For the text-containing cell, return its midpoint in (X, Y) coordinate format. 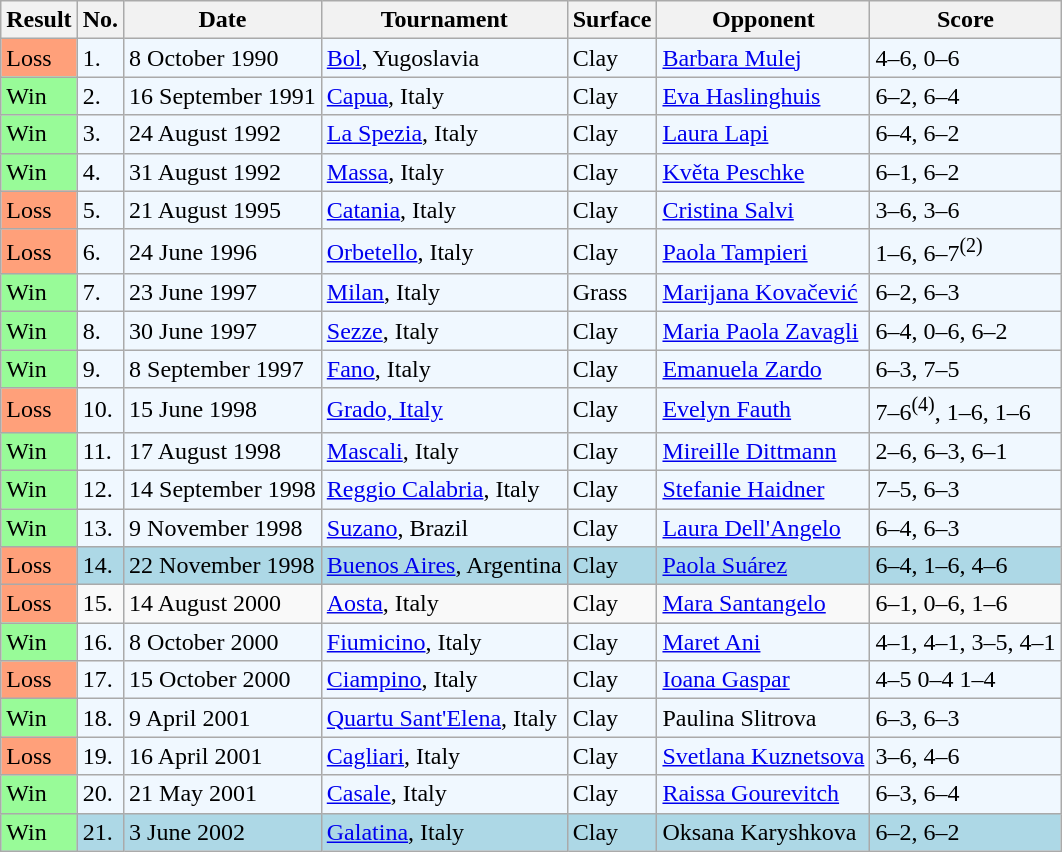
No. (100, 20)
Laura Lapi (764, 134)
15 October 2000 (223, 680)
16 April 2001 (223, 756)
21 August 1995 (223, 210)
2. (100, 96)
8 September 1997 (223, 369)
Maria Paola Zavagli (764, 331)
19. (100, 756)
Paulina Slitrova (764, 718)
Massa, Italy (444, 172)
Galatina, Italy (444, 832)
6–4, 1–6, 4–6 (966, 566)
8 October 2000 (223, 642)
Capua, Italy (444, 96)
Stefanie Haidner (764, 489)
4. (100, 172)
Suzano, Brazil (444, 528)
3–6, 4–6 (966, 756)
9 November 1998 (223, 528)
Maret Ani (764, 642)
18. (100, 718)
Casale, Italy (444, 794)
7. (100, 293)
3–6, 3–6 (966, 210)
8. (100, 331)
Grado, Italy (444, 410)
24 June 1996 (223, 252)
2–6, 6–3, 6–1 (966, 451)
1. (100, 58)
Marijana Kovačević (764, 293)
Reggio Calabria, Italy (444, 489)
Mascali, Italy (444, 451)
Buenos Aires, Argentina (444, 566)
13. (100, 528)
6. (100, 252)
Laura Dell'Angelo (764, 528)
Grass (612, 293)
6–2, 6–2 (966, 832)
23 June 1997 (223, 293)
16 September 1991 (223, 96)
6–3, 7–5 (966, 369)
Date (223, 20)
Svetlana Kuznetsova (764, 756)
Květa Peschke (764, 172)
Barbara Mulej (764, 58)
11. (100, 451)
Milan, Italy (444, 293)
Result (39, 20)
Tournament (444, 20)
Oksana Karyshkova (764, 832)
4–1, 4–1, 3–5, 4–1 (966, 642)
15. (100, 604)
Quartu Sant'Elena, Italy (444, 718)
7–5, 6–3 (966, 489)
Orbetello, Italy (444, 252)
6–4, 0–6, 6–2 (966, 331)
14 August 2000 (223, 604)
Ioana Gaspar (764, 680)
4–6, 0–6 (966, 58)
7–6(4), 1–6, 1–6 (966, 410)
Ciampino, Italy (444, 680)
Aosta, Italy (444, 604)
17 August 1998 (223, 451)
6–4, 6–3 (966, 528)
6–2, 6–4 (966, 96)
Raissa Gourevitch (764, 794)
14. (100, 566)
6–3, 6–4 (966, 794)
Cagliari, Italy (444, 756)
3 June 2002 (223, 832)
21 May 2001 (223, 794)
22 November 1998 (223, 566)
12. (100, 489)
24 August 1992 (223, 134)
6–4, 6–2 (966, 134)
6–3, 6–3 (966, 718)
Bol, Yugoslavia (444, 58)
Eva Haslinghuis (764, 96)
6–2, 6–3 (966, 293)
Paola Tampieri (764, 252)
Fiumicino, Italy (444, 642)
30 June 1997 (223, 331)
Cristina Salvi (764, 210)
1–6, 6–7(2) (966, 252)
15 June 1998 (223, 410)
5. (100, 210)
6–1, 6–2 (966, 172)
Sezze, Italy (444, 331)
21. (100, 832)
3. (100, 134)
17. (100, 680)
Opponent (764, 20)
Surface (612, 20)
20. (100, 794)
Emanuela Zardo (764, 369)
6–1, 0–6, 1–6 (966, 604)
Evelyn Fauth (764, 410)
Score (966, 20)
Mara Santangelo (764, 604)
La Spezia, Italy (444, 134)
16. (100, 642)
4–5 0–4 1–4 (966, 680)
Mireille Dittmann (764, 451)
9. (100, 369)
31 August 1992 (223, 172)
14 September 1998 (223, 489)
Fano, Italy (444, 369)
Catania, Italy (444, 210)
10. (100, 410)
8 October 1990 (223, 58)
Paola Suárez (764, 566)
9 April 2001 (223, 718)
